Capture the cell that displays the provided text and extract its [X, Y] central coordinate. 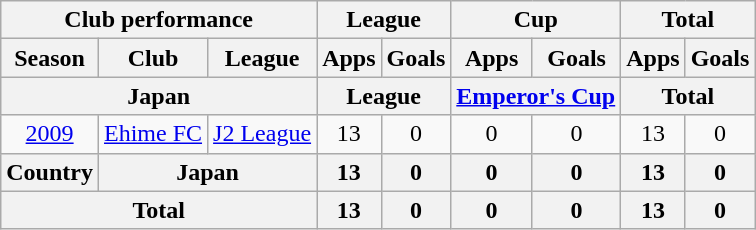
J2 League [262, 134]
2009 [50, 134]
Cup [536, 20]
Ehime FC [152, 134]
Season [50, 58]
Club performance [159, 20]
Club [152, 58]
Emperor's Cup [536, 96]
Country [50, 172]
